Detect which cell encompasses the target text, then output its (X, Y) center coordinate. 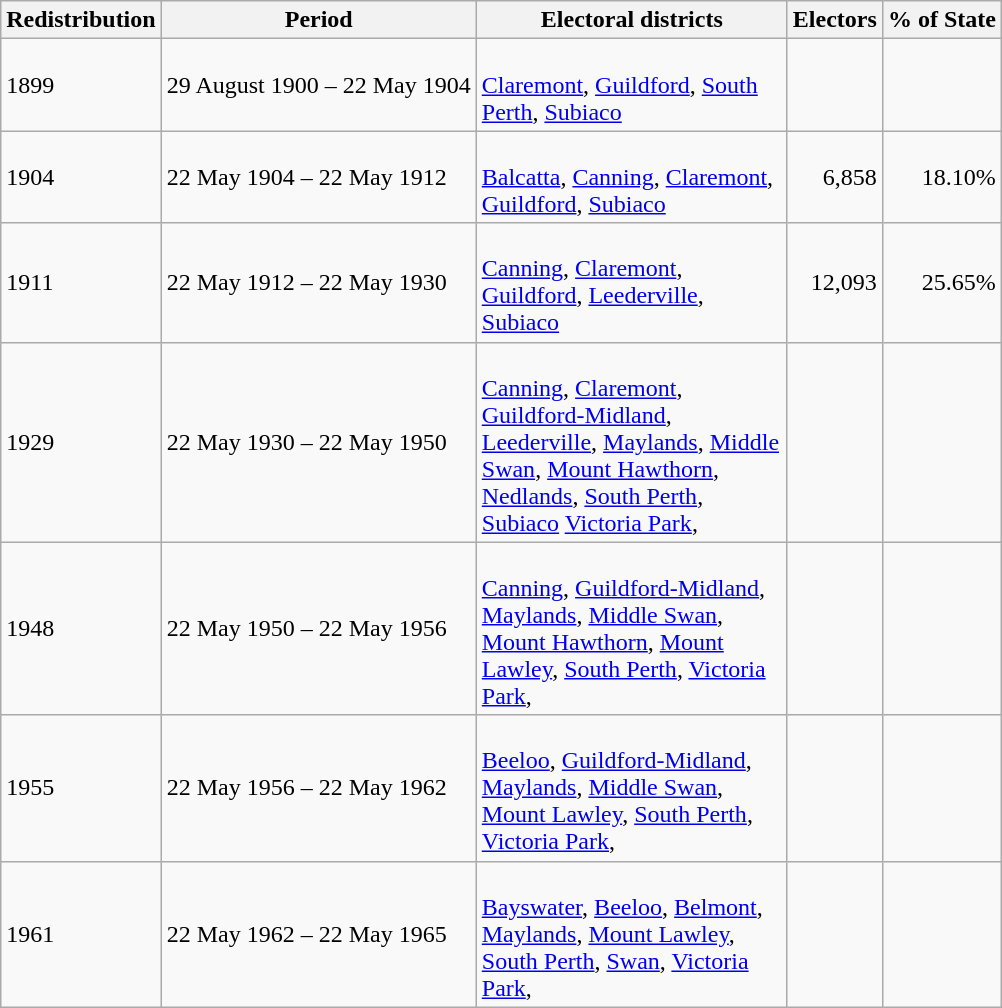
22 May 1904 – 22 May 1912 (318, 177)
22 May 1930 – 22 May 1950 (318, 442)
1904 (81, 177)
1899 (81, 85)
Canning, Claremont, Guildford-Midland, Leederville, Maylands, Middle Swan, Mount Hawthorn, Nedlands, South Perth, Subiaco Victoria Park, (632, 442)
12,093 (834, 282)
Bayswater, Beeloo, Belmont, Maylands, Mount Lawley, South Perth, Swan, Victoria Park, (632, 934)
Electoral districts (632, 20)
Balcatta, Canning, Claremont, Guildford, Subiaco (632, 177)
Canning, Guildford-Midland, Maylands, Middle Swan, Mount Hawthorn, Mount Lawley, South Perth, Victoria Park, (632, 628)
Beeloo, Guildford-Midland, Maylands, Middle Swan, Mount Lawley, South Perth, Victoria Park, (632, 788)
22 May 1956 – 22 May 1962 (318, 788)
1911 (81, 282)
1961 (81, 934)
Claremont, Guildford, South Perth, Subiaco (632, 85)
6,858 (834, 177)
Period (318, 20)
% of State (942, 20)
18.10% (942, 177)
Canning, Claremont, Guildford, Leederville, Subiaco (632, 282)
1929 (81, 442)
Electors (834, 20)
22 May 1950 – 22 May 1956 (318, 628)
29 August 1900 – 22 May 1904 (318, 85)
25.65% (942, 282)
1955 (81, 788)
1948 (81, 628)
Redistribution (81, 20)
22 May 1962 – 22 May 1965 (318, 934)
22 May 1912 – 22 May 1930 (318, 282)
